Detect which cell encompasses the target text, then output its (X, Y) center coordinate. 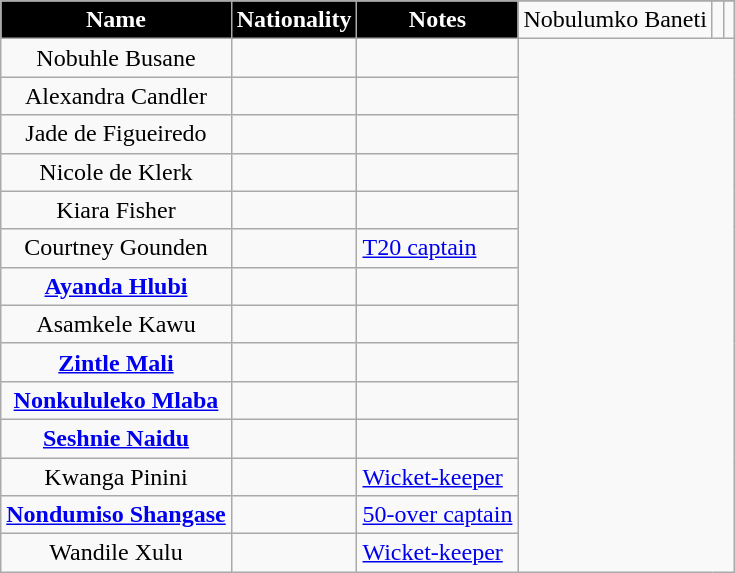
Nobulumko Baneti (615, 20)
T20 captain (438, 248)
Kiara Fisher (116, 210)
Wandile Xulu (116, 553)
Ayanda Hlubi (116, 286)
Nondumiso Shangase (116, 515)
Zintle Mali (116, 362)
Nicole de Klerk (116, 172)
Nobuhle Busane (116, 58)
Name (116, 20)
50-over captain (438, 515)
Courtney Gounden (116, 248)
Alexandra Candler (116, 96)
Nationality (294, 20)
Seshnie Naidu (116, 438)
Nonkululeko Mlaba (116, 400)
Notes (438, 20)
Jade de Figueiredo (116, 134)
Kwanga Pinini (116, 477)
Asamkele Kawu (116, 324)
